Output the [x, y] coordinate of the center of the cell containing the given text.  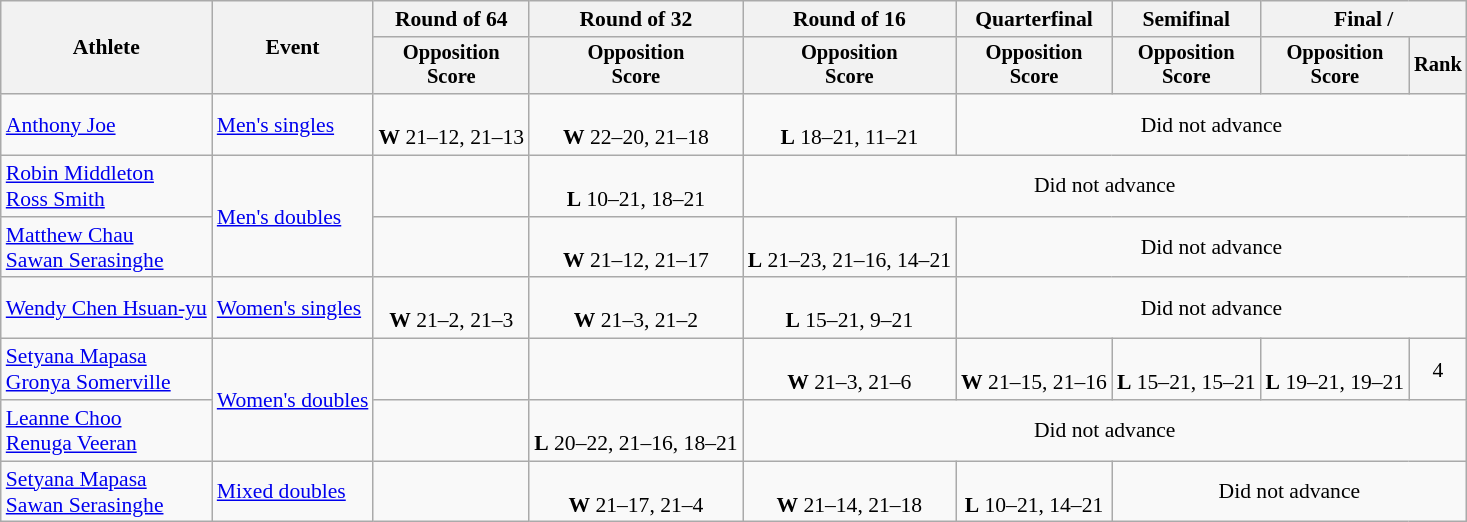
Men's singles [293, 124]
L 20–22, 21–16, 18–21 [636, 430]
Event [293, 48]
W 21–12, 21–13 [451, 124]
Wendy Chen Hsuan-yu [106, 308]
Setyana MapasaSawan Serasinghe [106, 492]
L 18–21, 11–21 [850, 124]
W 21–3, 21–2 [636, 308]
Semifinal [1186, 19]
Round of 16 [850, 19]
Final / [1364, 19]
L 21–23, 21–16, 14–21 [850, 248]
W 21–14, 21–18 [850, 492]
4 [1438, 370]
L 10–21, 18–21 [636, 186]
L 10–21, 14–21 [1034, 492]
Matthew ChauSawan Serasinghe [106, 248]
L 15–21, 15–21 [1186, 370]
W 21–3, 21–6 [850, 370]
Women's singles [293, 308]
Anthony Joe [106, 124]
W 22–20, 21–18 [636, 124]
W 21–2, 21–3 [451, 308]
Rank [1438, 66]
L 15–21, 9–21 [850, 308]
Leanne ChooRenuga Veeran [106, 430]
Mixed doubles [293, 492]
W 21–17, 21–4 [636, 492]
Women's doubles [293, 400]
Quarterfinal [1034, 19]
Round of 64 [451, 19]
Athlete [106, 48]
Robin MiddletonRoss Smith [106, 186]
W 21–15, 21–16 [1034, 370]
L 19–21, 19–21 [1336, 370]
Setyana Mapasa Gronya Somerville [106, 370]
W 21–12, 21–17 [636, 248]
Round of 32 [636, 19]
Men's doubles [293, 217]
